Output the (x, y) coordinate of the center of the cell containing the given text.  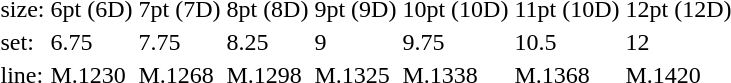
8.25 (268, 42)
9.75 (456, 42)
9 (356, 42)
7.75 (180, 42)
10.5 (567, 42)
6.75 (92, 42)
